Return the (X, Y) coordinate for the center point of the cell that contains the specified text.  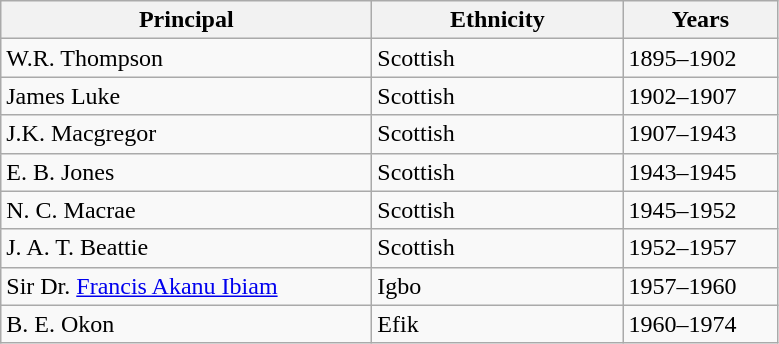
W.R. Thompson (186, 58)
1907–1943 (700, 134)
1895–1902 (700, 58)
1952–1957 (700, 248)
1943–1945 (700, 172)
1945–1952 (700, 210)
1957–1960 (700, 286)
E. B. Jones (186, 172)
Igbo (498, 286)
1902–1907 (700, 96)
Principal (186, 20)
1960–1974 (700, 324)
B. E. Okon (186, 324)
James Luke (186, 96)
N. C. Macrae (186, 210)
Years (700, 20)
J. A. T. Beattie (186, 248)
Efik (498, 324)
Sir Dr. Francis Akanu Ibiam (186, 286)
Ethnicity (498, 20)
J.K. Macgregor (186, 134)
